Scan for the cell matching the given text and deliver its [X, Y] coordinate at center. 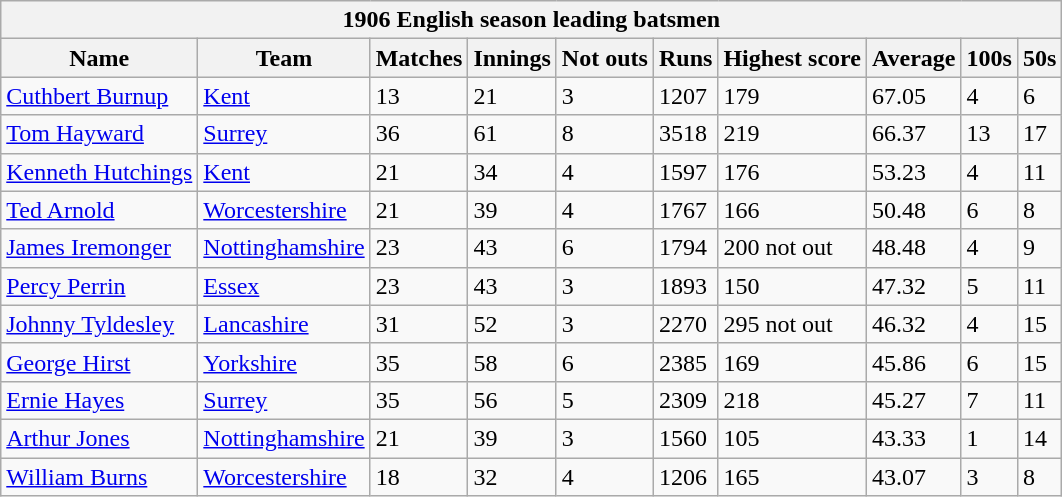
1767 [685, 210]
Tom Hayward [100, 134]
17 [1039, 134]
Innings [512, 58]
Name [100, 58]
1597 [685, 172]
48.48 [914, 248]
1893 [685, 286]
43.33 [914, 438]
1 [989, 438]
Ernie Hayes [100, 400]
1207 [685, 96]
3518 [685, 134]
219 [792, 134]
Ted Arnold [100, 210]
165 [792, 477]
9 [1039, 248]
Essex [284, 286]
Yorkshire [284, 362]
52 [512, 324]
218 [792, 400]
50s [1039, 58]
7 [989, 400]
Average [914, 58]
36 [419, 134]
45.86 [914, 362]
150 [792, 286]
45.27 [914, 400]
1906 English season leading batsmen [532, 20]
2309 [685, 400]
1560 [685, 438]
53.23 [914, 172]
31 [419, 324]
166 [792, 210]
Percy Perrin [100, 286]
Runs [685, 58]
1794 [685, 248]
56 [512, 400]
William Burns [100, 477]
18 [419, 477]
105 [792, 438]
Team [284, 58]
50.48 [914, 210]
295 not out [792, 324]
Kenneth Hutchings [100, 172]
34 [512, 172]
58 [512, 362]
Lancashire [284, 324]
176 [792, 172]
179 [792, 96]
14 [1039, 438]
67.05 [914, 96]
James Iremonger [100, 248]
200 not out [792, 248]
1206 [685, 477]
2385 [685, 362]
32 [512, 477]
Matches [419, 58]
2270 [685, 324]
Arthur Jones [100, 438]
61 [512, 134]
100s [989, 58]
43.07 [914, 477]
66.37 [914, 134]
Not outs [604, 58]
169 [792, 362]
47.32 [914, 286]
George Hirst [100, 362]
Cuthbert Burnup [100, 96]
Highest score [792, 58]
Johnny Tyldesley [100, 324]
46.32 [914, 324]
